Return the [x, y] coordinate for the center point of the cell that contains the specified text.  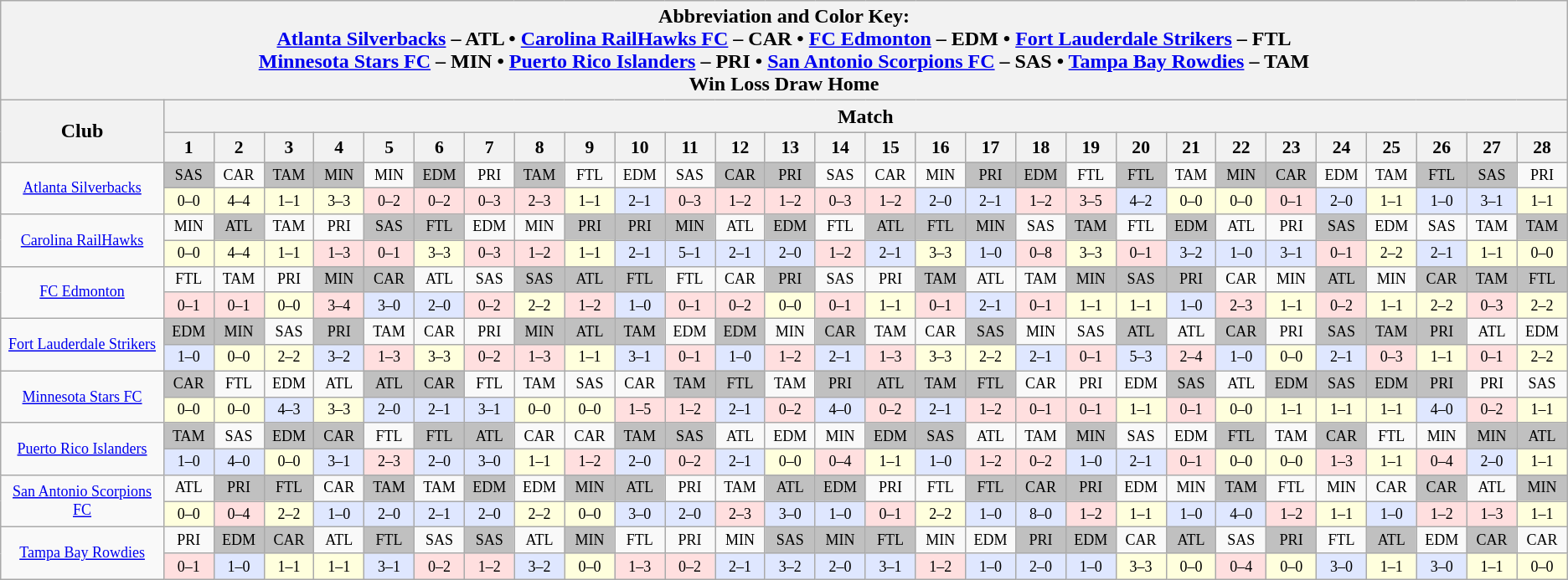
4–3 [289, 410]
26 [1442, 147]
13 [790, 147]
5–3 [1141, 358]
5–1 [690, 253]
19 [1091, 147]
1–5 [640, 410]
27 [1492, 147]
20 [1141, 147]
6 [440, 147]
25 [1391, 147]
14 [840, 147]
Club [82, 131]
10 [640, 147]
FC Edmonton [82, 292]
San Antonio Scorpions FC [82, 501]
Fort Lauderdale Strikers [82, 345]
Carolina RailHawks [82, 240]
0–8 [1041, 253]
2–4 [1191, 358]
4–2 [1141, 201]
18 [1041, 147]
Atlanta Silverbacks [82, 188]
22 [1241, 147]
Minnesota Stars FC [82, 397]
1 [188, 147]
15 [890, 147]
Match [865, 116]
8 [539, 147]
3–5 [1091, 201]
3–4 [339, 305]
Tampa Bay Rowdies [82, 553]
12 [740, 147]
11 [690, 147]
28 [1542, 147]
8–0 [1041, 514]
9 [590, 147]
16 [941, 147]
23 [1292, 147]
Puerto Rico Islanders [82, 449]
17 [991, 147]
21 [1191, 147]
2 [239, 147]
7 [489, 147]
3 [289, 147]
24 [1342, 147]
4 [339, 147]
5 [389, 147]
